Locate the cell with the specified text and output its [X, Y] center coordinate. 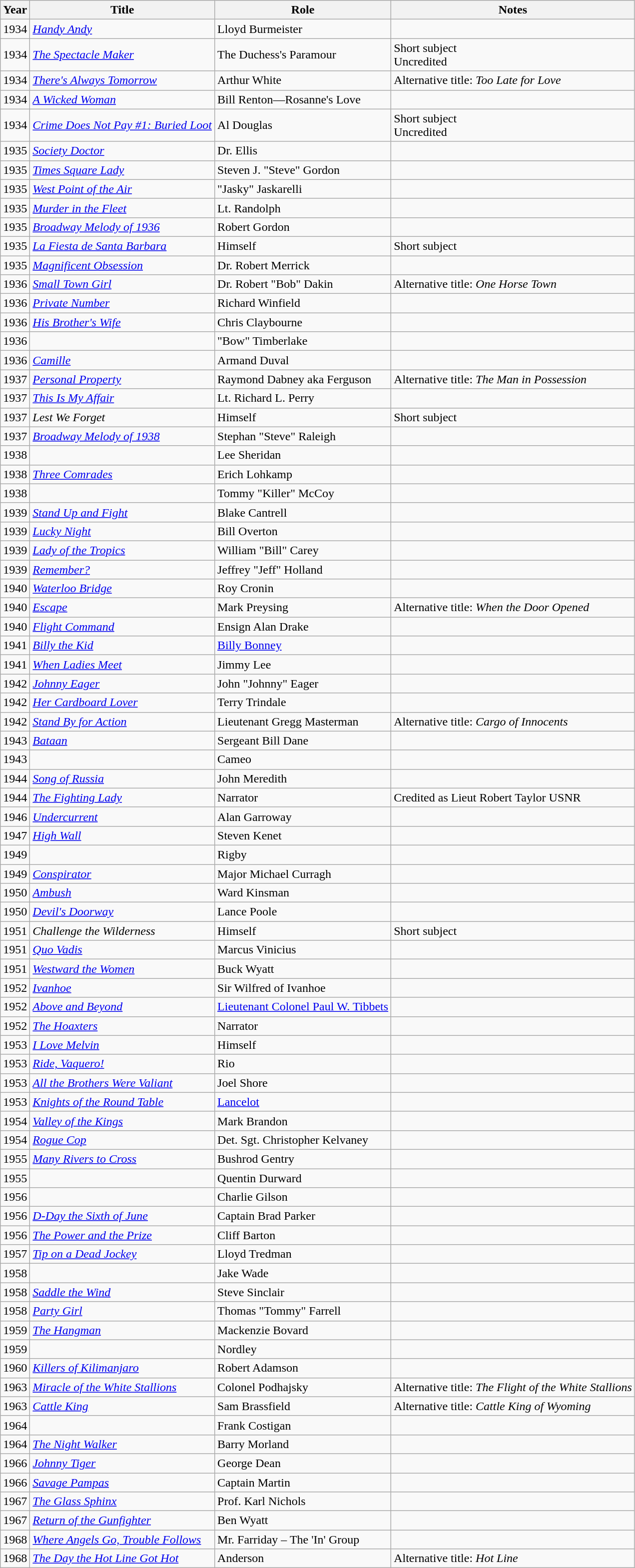
Colonel Podhajsky [303, 1387]
Lt. Randolph [303, 208]
Alternative title: Cargo of Innocents [513, 722]
Stand By for Action [122, 722]
Sergeant Bill Dane [303, 741]
Ben Wyatt [303, 1521]
The Spectacle Maker [122, 55]
Frank Costigan [303, 1425]
Major Michael Curragh [303, 874]
There's Always Tomorrow [122, 80]
Steven Kenet [303, 835]
Charlie Gilson [303, 1197]
George Dean [303, 1463]
Mr. Farriday – The 'In' Group [303, 1540]
Ensign Alan Drake [303, 627]
Rogue Cop [122, 1140]
Flight Command [122, 627]
1946 [15, 816]
John "Johnny" Eager [303, 684]
Undercurrent [122, 816]
Where Angels Go, Trouble Follows [122, 1540]
Year [15, 10]
Steven J. "Steve" Gordon [303, 170]
Return of the Gunfighter [122, 1521]
Johnny Tiger [122, 1463]
Thomas "Tommy" Farrell [303, 1311]
Mark Brandon [303, 1121]
Role [303, 10]
Lloyd Tredman [303, 1254]
Alternative title: Too Late for Love [513, 80]
Ward Kinsman [303, 893]
Tommy "Killer" McCoy [303, 493]
Steve Sinclair [303, 1292]
Billy Bonney [303, 646]
Westward the Women [122, 969]
Killers of Kilimanjaro [122, 1368]
Murder in the Fleet [122, 208]
Robert Adamson [303, 1368]
Alternative title: The Man in Possession [513, 379]
Miracle of the White Stallions [122, 1387]
Bushrod Gentry [303, 1159]
Terry Trindale [303, 703]
The Duchess's Paramour [303, 55]
Billy the Kid [122, 646]
Broadway Melody of 1936 [122, 227]
Dr. Robert "Bob" Dakin [303, 284]
Joel Shore [303, 1083]
Ambush [122, 893]
Alan Garroway [303, 816]
Waterloo Bridge [122, 589]
All the Brothers Were Valiant [122, 1083]
Lloyd Burmeister [303, 29]
La Fiesta de Santa Barbara [122, 246]
"Jasky" Jaskarelli [303, 189]
"Bow" Timberlake [303, 341]
Knights of the Round Table [122, 1102]
Bill Overton [303, 531]
Lt. Richard L. Perry [303, 398]
Private Number [122, 303]
The Night Walker [122, 1444]
Erich Lohkamp [303, 474]
Many Rivers to Cross [122, 1159]
Raymond Dabney aka Ferguson [303, 379]
Blake Cantrell [303, 512]
Lance Poole [303, 912]
Dr. Robert Merrick [303, 265]
Quo Vadis [122, 950]
The Hoaxters [122, 1026]
Alternative title: The Flight of the White Stallions [513, 1387]
A Wicked Woman [122, 99]
1957 [15, 1254]
Quentin Durward [303, 1178]
Rigby [303, 854]
The Day the Hot Line Got Hot [122, 1559]
Cattle King [122, 1406]
Magnificent Obsession [122, 265]
Notes [513, 10]
Bataan [122, 741]
Lieutenant Gregg Masterman [303, 722]
The Power and the Prize [122, 1235]
Barry Morland [303, 1444]
Dr. Ellis [303, 151]
The Fighting Lady [122, 797]
Chris Claybourne [303, 322]
Rio [303, 1064]
Alternative title: One Horse Town [513, 284]
Jake Wade [303, 1273]
1960 [15, 1368]
Times Square Lady [122, 170]
Escape [122, 608]
Valley of the Kings [122, 1121]
Bill Renton—Rosanne's Love [303, 99]
Sir Wilfred of Ivanhoe [303, 988]
Song of Russia [122, 779]
Robert Gordon [303, 227]
Marcus Vinicius [303, 950]
Lancelot [303, 1102]
Credited as Lieut Robert Taylor USNR [513, 797]
The Glass Sphinx [122, 1502]
Remember? [122, 569]
Lady of the Tropics [122, 550]
1947 [15, 835]
Saddle the Wind [122, 1292]
Lieutenant Colonel Paul W. Tibbets [303, 1007]
Anderson [303, 1559]
Stand Up and Fight [122, 512]
Ride, Vaquero! [122, 1064]
Conspirator [122, 874]
Handy Andy [122, 29]
Title [122, 10]
Three Comrades [122, 474]
High Wall [122, 835]
Camille [122, 360]
Alternative title: Cattle King of Wyoming [513, 1406]
Savage Pampas [122, 1483]
Ivanhoe [122, 988]
His Brother's Wife [122, 322]
Sam Brassfield [303, 1406]
Prof. Karl Nichols [303, 1502]
Al Douglas [303, 125]
Buck Wyatt [303, 969]
Stephan "Steve" Raleigh [303, 436]
Arthur White [303, 80]
Jeffrey "Jeff" Holland [303, 569]
Crime Does Not Pay #1: Buried Loot [122, 125]
Above and Beyond [122, 1007]
Alternative title: Hot Line [513, 1559]
Cameo [303, 760]
Mark Preysing [303, 608]
D-Day the Sixth of June [122, 1216]
Her Cardboard Lover [122, 703]
Det. Sgt. Christopher Kelvaney [303, 1140]
Jimmy Lee [303, 665]
Personal Property [122, 379]
Tip on a Dead Jockey [122, 1254]
Richard Winfield [303, 303]
Challenge the Wilderness [122, 931]
Lee Sheridan [303, 455]
Johnny Eager [122, 684]
The Hangman [122, 1330]
Lest We Forget [122, 417]
Alternative title: When the Door Opened [513, 608]
Small Town Girl [122, 284]
West Point of the Air [122, 189]
Roy Cronin [303, 589]
Party Girl [122, 1311]
Broadway Melody of 1938 [122, 436]
Devil's Doorway [122, 912]
I Love Melvin [122, 1045]
Nordley [303, 1349]
Mackenzie Bovard [303, 1330]
Captain Martin [303, 1483]
Society Doctor [122, 151]
William "Bill" Carey [303, 550]
Captain Brad Parker [303, 1216]
When Ladies Meet [122, 665]
Armand Duval [303, 360]
Cliff Barton [303, 1235]
John Meredith [303, 779]
Lucky Night [122, 531]
This Is My Affair [122, 398]
